Provide the (x, y) coordinate of the cell's center where the given text is located.  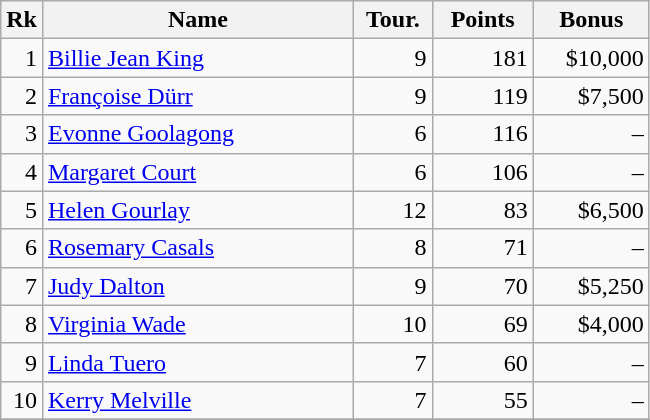
Virginia Wade (198, 324)
1 (22, 58)
Name (198, 20)
2 (22, 96)
106 (482, 172)
Tour. (394, 20)
Margaret Court (198, 172)
3 (22, 134)
$7,500 (591, 96)
Rk (22, 20)
181 (482, 58)
60 (482, 362)
Helen Gourlay (198, 210)
Rosemary Casals (198, 248)
Judy Dalton (198, 286)
71 (482, 248)
Kerry Melville (198, 400)
12 (394, 210)
Billie Jean King (198, 58)
70 (482, 286)
$5,250 (591, 286)
116 (482, 134)
69 (482, 324)
$10,000 (591, 58)
$4,000 (591, 324)
55 (482, 400)
Evonne Goolagong (198, 134)
Points (482, 20)
83 (482, 210)
Linda Tuero (198, 362)
4 (22, 172)
Bonus (591, 20)
5 (22, 210)
$6,500 (591, 210)
Françoise Dürr (198, 96)
119 (482, 96)
